Return the (x, y) coordinate for the center point of the cell that contains the specified text.  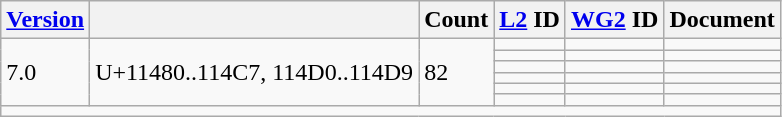
WG2 ID (614, 20)
L2 ID (530, 20)
7.0 (46, 72)
U+11480..114C7, 114D0..114D9 (254, 72)
Count (456, 20)
Version (46, 20)
82 (456, 72)
Document (722, 20)
